Output the [X, Y] coordinate of the center of the cell containing the given text.  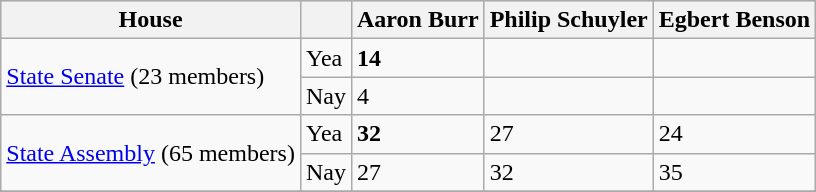
Philip Schuyler [568, 20]
14 [418, 58]
State Senate (23 members) [151, 77]
Egbert Benson [734, 20]
House [151, 20]
24 [734, 134]
4 [418, 96]
35 [734, 172]
Aaron Burr [418, 20]
State Assembly (65 members) [151, 153]
